Determine the [X, Y] coordinate at the center of the cell enclosing the given text.  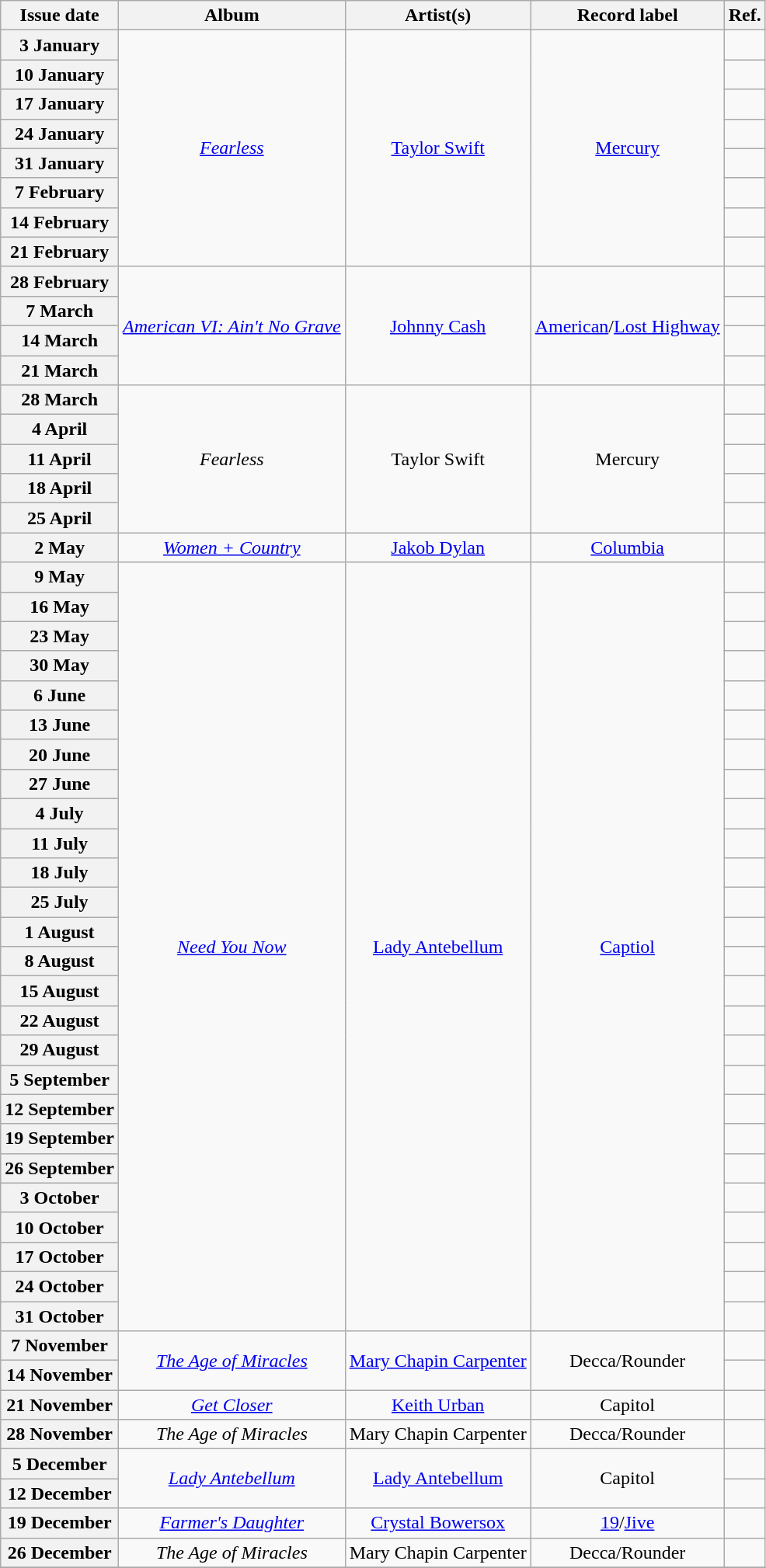
7 November [60, 1346]
27 June [60, 784]
24 October [60, 1286]
26 September [60, 1168]
8 August [60, 961]
14 November [60, 1375]
20 June [60, 754]
29 August [60, 1050]
Johnny Cash [438, 325]
21 March [60, 370]
Farmer's Daughter [232, 1523]
12 December [60, 1493]
1 August [60, 932]
4 July [60, 813]
22 August [60, 1020]
Columbia [628, 548]
26 December [60, 1552]
24 January [60, 134]
16 May [60, 607]
19 December [60, 1523]
28 February [60, 281]
Captiol [628, 947]
Ref. [744, 16]
4 April [60, 429]
Get Closer [232, 1405]
Keith Urban [438, 1405]
2 May [60, 548]
25 April [60, 518]
5 September [60, 1080]
Jakob Dylan [438, 548]
13 June [60, 725]
3 October [60, 1198]
Crystal Bowersox [438, 1523]
28 March [60, 400]
12 September [60, 1109]
Record label [628, 16]
Artist(s) [438, 16]
28 November [60, 1434]
Women + Country [232, 548]
25 July [60, 902]
6 June [60, 695]
American VI: Ain't No Grave [232, 325]
21 November [60, 1405]
7 February [60, 193]
15 August [60, 991]
30 May [60, 666]
7 March [60, 311]
Need You Now [232, 947]
Issue date [60, 16]
10 January [60, 75]
American/Lost Highway [628, 325]
3 January [60, 45]
11 July [60, 843]
14 February [60, 222]
23 May [60, 636]
17 January [60, 104]
5 December [60, 1464]
Album [232, 16]
10 October [60, 1227]
11 April [60, 459]
21 February [60, 252]
19 September [60, 1139]
31 January [60, 163]
31 October [60, 1316]
18 July [60, 873]
19/Jive [628, 1523]
18 April [60, 488]
14 March [60, 340]
9 May [60, 577]
17 October [60, 1257]
